Detect which cell encompasses the target text, then output its [X, Y] center coordinate. 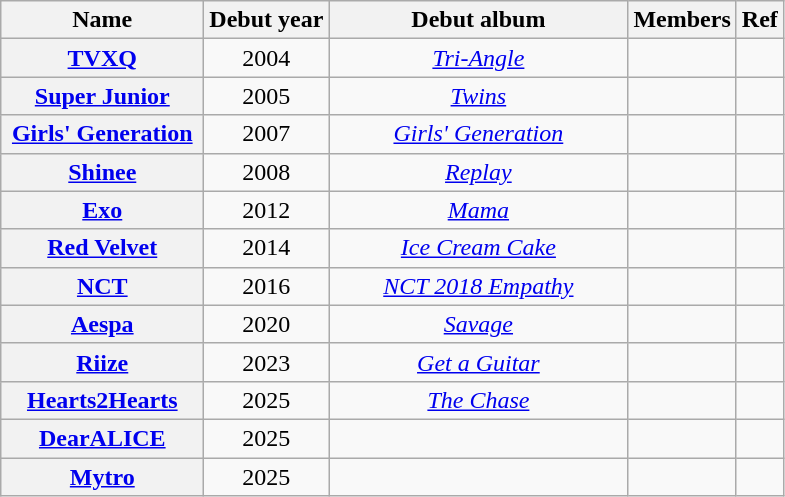
Twins [478, 96]
NCT 2018 Empathy [478, 286]
Mytro [102, 477]
Red Velvet [102, 248]
Debut album [478, 20]
2004 [266, 58]
Super Junior [102, 96]
2012 [266, 210]
NCT [102, 286]
Riize [102, 362]
2007 [266, 134]
Ref [760, 20]
Savage [478, 324]
Members [682, 20]
Replay [478, 172]
2023 [266, 362]
2016 [266, 286]
Debut year [266, 20]
Hearts2Hearts [102, 400]
2008 [266, 172]
Ice Cream Cake [478, 248]
Mama [478, 210]
Aespa [102, 324]
Exo [102, 210]
Shinee [102, 172]
The Chase [478, 400]
DearALICE [102, 438]
Tri-Angle [478, 58]
Name [102, 20]
2005 [266, 96]
2020 [266, 324]
TVXQ [102, 58]
2014 [266, 248]
Get a Guitar [478, 362]
